Return (X, Y) of the center of cell containing provided text 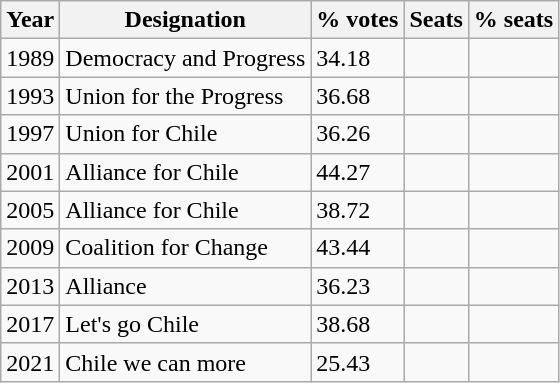
44.27 (358, 172)
38.68 (358, 324)
25.43 (358, 362)
2013 (30, 286)
Seats (436, 20)
Year (30, 20)
Chile we can more (186, 362)
36.26 (358, 134)
1993 (30, 96)
1997 (30, 134)
2021 (30, 362)
38.72 (358, 210)
36.68 (358, 96)
36.23 (358, 286)
1989 (30, 58)
34.18 (358, 58)
Alliance (186, 286)
2017 (30, 324)
Designation (186, 20)
Union for the Progress (186, 96)
Union for Chile (186, 134)
Democracy and Progress (186, 58)
2001 (30, 172)
43.44 (358, 248)
% votes (358, 20)
Let's go Chile (186, 324)
Coalition for Change (186, 248)
2009 (30, 248)
% seats (513, 20)
2005 (30, 210)
